Capture the cell that displays the provided text and extract its (x, y) central coordinate. 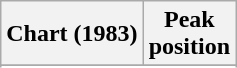
Chart (1983) (72, 34)
Peakposition (189, 34)
